Capture the cell that displays the provided text and extract its (x, y) central coordinate. 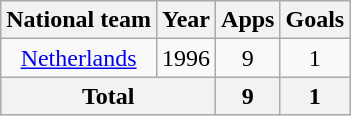
Total (108, 96)
National team (79, 20)
Year (186, 20)
Apps (248, 20)
1996 (186, 58)
Netherlands (79, 58)
Goals (315, 20)
